Output the [x, y] coordinate of the center of the cell containing the given text.  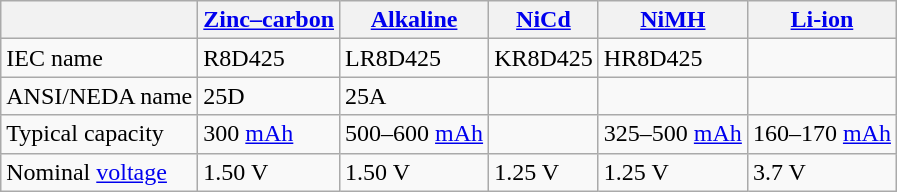
160–170 mAh [822, 134]
LR8D425 [414, 58]
25A [414, 96]
HR8D425 [672, 58]
ANSI/NEDA name [100, 96]
500–600 mAh [414, 134]
NiMH [672, 20]
Zinc–carbon [269, 20]
KR8D425 [544, 58]
Alkaline [414, 20]
Nominal voltage [100, 172]
IEC name [100, 58]
NiCd [544, 20]
300 mAh [269, 134]
Li-ion [822, 20]
Typical capacity [100, 134]
325–500 mAh [672, 134]
R8D425 [269, 58]
3.7 V [822, 172]
25D [269, 96]
